Detect which cell encompasses the target text, then output its (x, y) center coordinate. 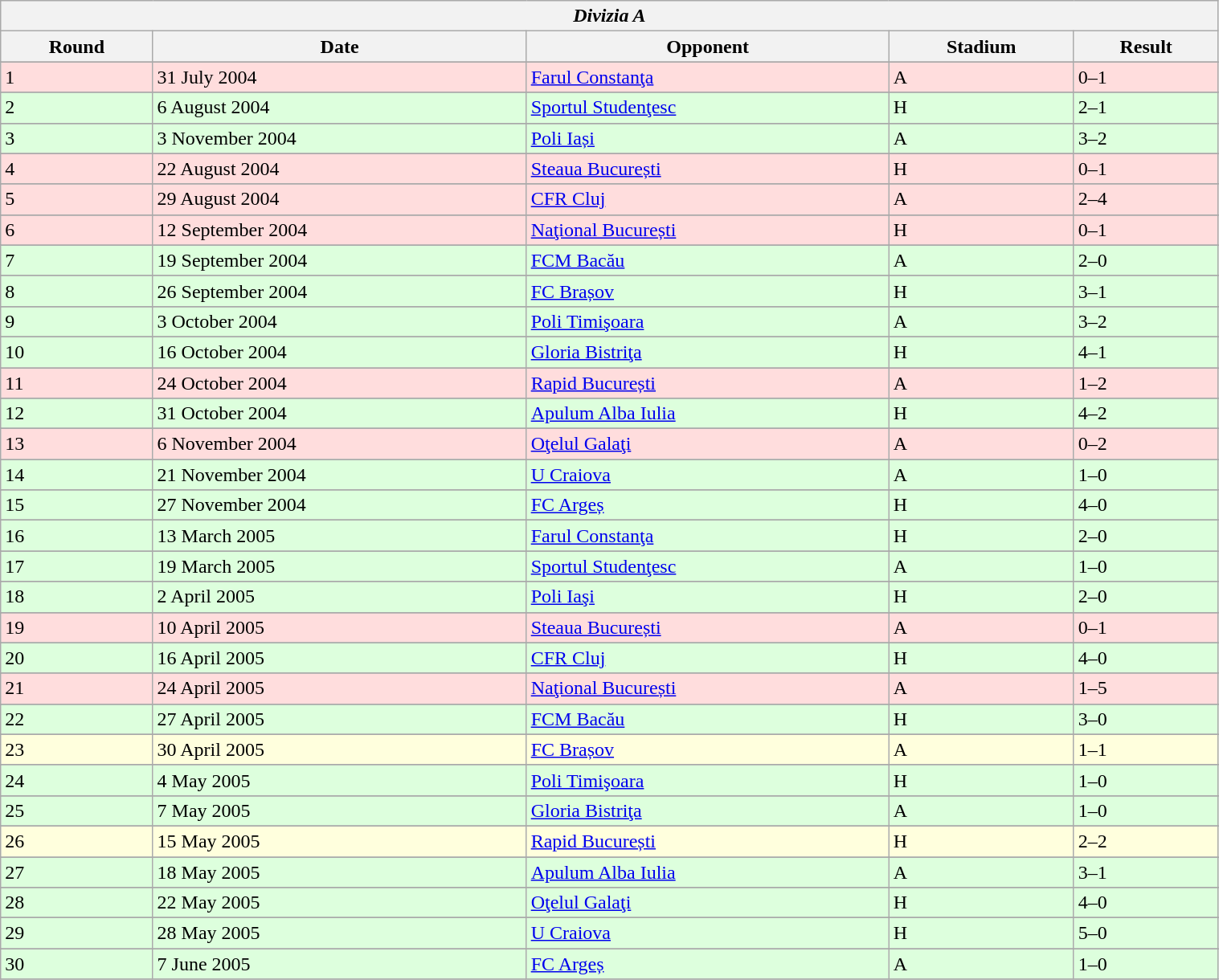
5–0 (1146, 933)
1–5 (1146, 688)
15 (77, 505)
27 (77, 872)
1–2 (1146, 383)
6 August 2004 (339, 108)
31 October 2004 (339, 414)
28 (77, 903)
31 July 2004 (339, 77)
29 (77, 933)
14 (77, 475)
23 (77, 749)
26 (77, 841)
28 May 2005 (339, 933)
8 (77, 291)
30 April 2005 (339, 749)
13 March 2005 (339, 536)
10 (77, 352)
Opponent (707, 47)
4 May 2005 (339, 780)
7 June 2005 (339, 964)
20 (77, 658)
Divizia A (609, 16)
19 (77, 627)
16 April 2005 (339, 658)
21 November 2004 (339, 475)
2 April 2005 (339, 597)
Poli Iași (707, 138)
17 (77, 566)
3 (77, 138)
Stadium (981, 47)
19 March 2005 (339, 566)
6 November 2004 (339, 444)
Date (339, 47)
22 May 2005 (339, 903)
7 (77, 260)
3–0 (1146, 719)
2 (77, 108)
2–2 (1146, 841)
0–2 (1146, 444)
4 (77, 169)
Result (1146, 47)
24 April 2005 (339, 688)
18 (77, 597)
30 (77, 964)
6 (77, 230)
27 November 2004 (339, 505)
4–1 (1146, 352)
10 April 2005 (339, 627)
18 May 2005 (339, 872)
5 (77, 199)
13 (77, 444)
1–1 (1146, 749)
19 September 2004 (339, 260)
24 (77, 780)
Round (77, 47)
7 May 2005 (339, 811)
1 (77, 77)
27 April 2005 (339, 719)
22 August 2004 (339, 169)
29 August 2004 (339, 199)
2–4 (1146, 199)
15 May 2005 (339, 841)
25 (77, 811)
21 (77, 688)
4–2 (1146, 414)
Poli Iaşi (707, 597)
16 October 2004 (339, 352)
24 October 2004 (339, 383)
12 (77, 414)
26 September 2004 (339, 291)
11 (77, 383)
3 November 2004 (339, 138)
9 (77, 321)
12 September 2004 (339, 230)
22 (77, 719)
16 (77, 536)
2–1 (1146, 108)
3 October 2004 (339, 321)
